Return [X, Y] of the center of cell containing provided text 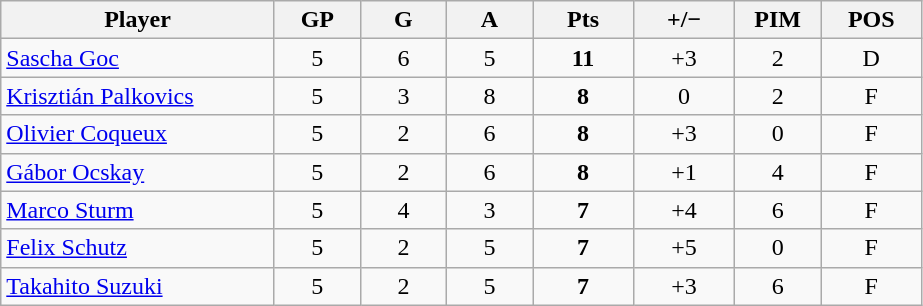
G [403, 20]
POS [872, 20]
+4 [684, 210]
Krisztián Palkovics [138, 96]
11 [582, 58]
+5 [684, 248]
GP [317, 20]
Sascha Goc [138, 58]
PIM [778, 20]
+/− [684, 20]
Olivier Coqueux [138, 134]
Marco Sturm [138, 210]
Gábor Ocskay [138, 172]
D [872, 58]
+1 [684, 172]
Pts [582, 20]
Takahito Suzuki [138, 286]
Felix Schutz [138, 248]
Player [138, 20]
A [489, 20]
